Search for the cell housing the specified text and yield its [X, Y] center coordinate. 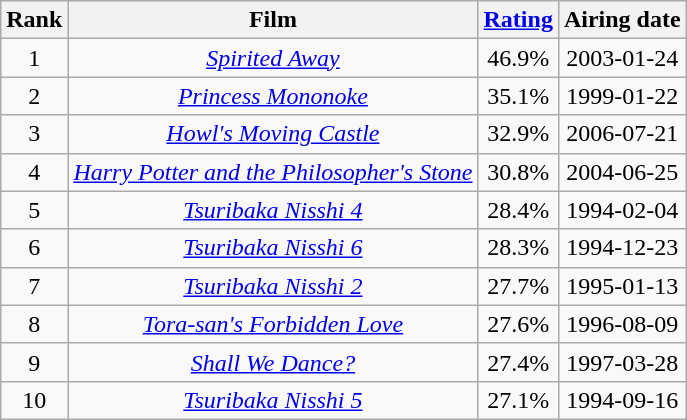
32.9% [518, 134]
Tsuribaka Nisshi 2 [273, 286]
2003-01-24 [622, 58]
Airing date [622, 20]
Howl's Moving Castle [273, 134]
9 [34, 362]
10 [34, 400]
28.4% [518, 210]
1995-01-13 [622, 286]
2 [34, 96]
1994-12-23 [622, 248]
Tsuribaka Nisshi 4 [273, 210]
1 [34, 58]
Rating [518, 20]
27.1% [518, 400]
Film [273, 20]
46.9% [518, 58]
Harry Potter and the Philosopher's Stone [273, 172]
1994-09-16 [622, 400]
35.1% [518, 96]
5 [34, 210]
7 [34, 286]
2004-06-25 [622, 172]
2006-07-21 [622, 134]
Rank [34, 20]
Tora-san's Forbidden Love [273, 324]
30.8% [518, 172]
1997-03-28 [622, 362]
Princess Mononoke [273, 96]
1996-08-09 [622, 324]
27.6% [518, 324]
1999-01-22 [622, 96]
Shall We Dance? [273, 362]
6 [34, 248]
Spirited Away [273, 58]
Tsuribaka Nisshi 6 [273, 248]
28.3% [518, 248]
Tsuribaka Nisshi 5 [273, 400]
27.4% [518, 362]
1994-02-04 [622, 210]
3 [34, 134]
8 [34, 324]
4 [34, 172]
27.7% [518, 286]
